Identify which cell holds the provided text, then report its (x, y) central coordinate. 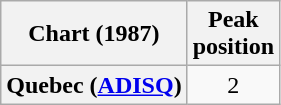
2 (233, 85)
Peakposition (233, 34)
Quebec (ADISQ) (94, 85)
Chart (1987) (94, 34)
